Locate the cell with the specified text and output its [x, y] center coordinate. 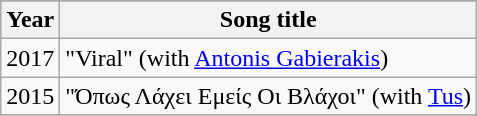
"Viral" (with Antonis Gabierakis) [268, 58]
Year [30, 20]
2017 [30, 58]
Song title [268, 20]
2015 [30, 96]
"Όπως Λάχει Εμείς Οι Βλάχοι" (with Tus) [268, 96]
